Pinpoint the cell where the given text exists, returning its (X, Y) midpoint coordinate. 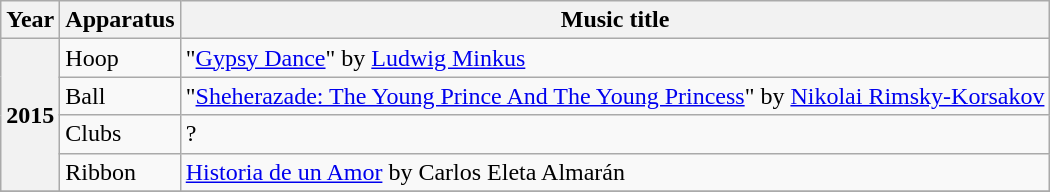
Ball (120, 96)
"Sheherazade: The Young Prince And The Young Princess" by Nikolai Rimsky-Korsakov (615, 96)
? (615, 134)
Year (30, 20)
2015 (30, 115)
"Gypsy Dance" by Ludwig Minkus (615, 58)
Hoop (120, 58)
Apparatus (120, 20)
Historia de un Amor by Carlos Eleta Almarán (615, 172)
Ribbon (120, 172)
Music title (615, 20)
Clubs (120, 134)
